For the text-containing cell, return its midpoint in [x, y] coordinate format. 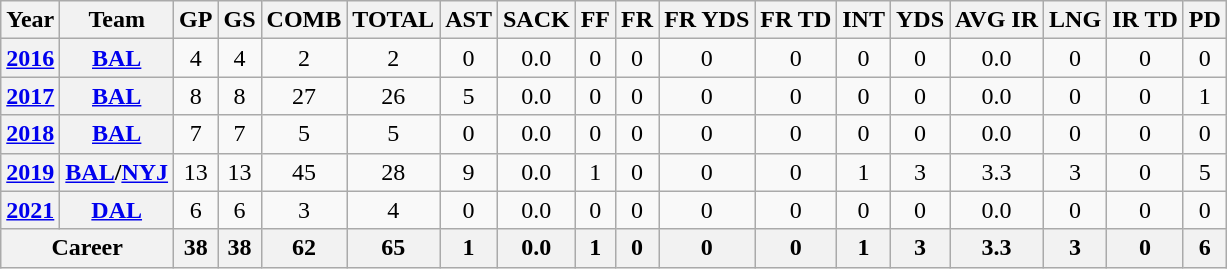
AVG IR [997, 20]
9 [469, 172]
TOTAL [394, 20]
YDS [920, 20]
28 [394, 172]
INT [864, 20]
GP [196, 20]
AST [469, 20]
Team [117, 20]
COMB [304, 20]
2018 [30, 134]
GS [240, 20]
SACK [536, 20]
BAL/NYJ [117, 172]
62 [304, 248]
2017 [30, 96]
DAL [117, 210]
2021 [30, 210]
FR [638, 20]
FF [595, 20]
Year [30, 20]
PD [1204, 20]
2016 [30, 58]
FR TD [796, 20]
IR TD [1146, 20]
FR YDS [707, 20]
2019 [30, 172]
Career [88, 248]
27 [304, 96]
LNG [1076, 20]
26 [394, 96]
45 [304, 172]
65 [394, 248]
